Determine the [x, y] coordinate at the center of the cell enclosing the given text.  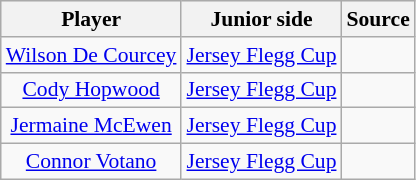
Player [92, 19]
Cody Hopwood [92, 90]
Wilson De Courcey [92, 55]
Jermaine McEwen [92, 126]
Connor Votano [92, 162]
Source [378, 19]
Junior side [261, 19]
